Capture the cell that displays the provided text and extract its [x, y] central coordinate. 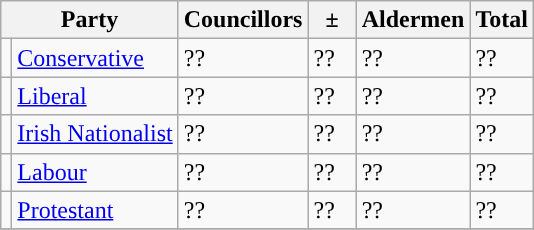
± [332, 20]
Liberal [95, 96]
Aldermen [413, 20]
Protestant [95, 210]
Conservative [95, 58]
Party [90, 20]
Labour [95, 172]
Total [502, 20]
Irish Nationalist [95, 134]
Councillors [243, 20]
